Return the (x, y) coordinate for the center point of the cell that contains the specified text.  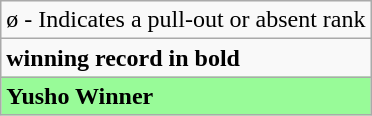
ø - Indicates a pull-out or absent rank (186, 20)
winning record in bold (186, 58)
Yusho Winner (186, 96)
